Scan for the cell matching the given text and deliver its [X, Y] coordinate at center. 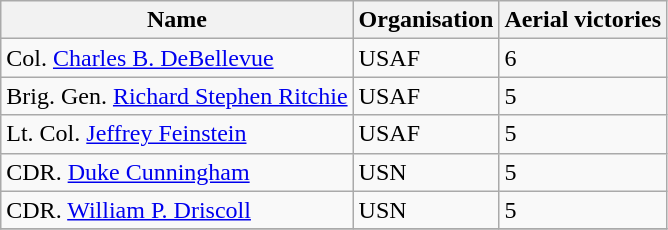
CDR. Duke Cunningham [177, 172]
6 [583, 58]
Col. Charles B. DeBellevue [177, 58]
Aerial victories [583, 20]
Organisation [426, 20]
Lt. Col. Jeffrey Feinstein [177, 134]
Brig. Gen. Richard Stephen Ritchie [177, 96]
CDR. William P. Driscoll [177, 210]
Name [177, 20]
